Capture the cell that displays the provided text and extract its (x, y) central coordinate. 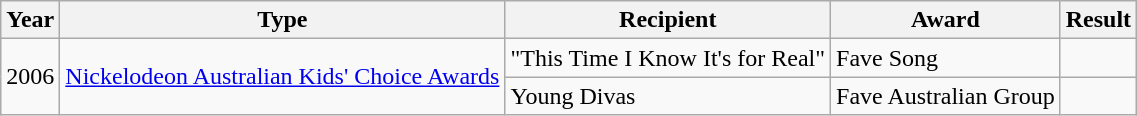
Recipient (668, 20)
Young Divas (668, 96)
2006 (30, 77)
Fave Australian Group (946, 96)
Fave Song (946, 58)
Type (282, 20)
"This Time I Know It's for Real" (668, 58)
Nickelodeon Australian Kids' Choice Awards (282, 77)
Award (946, 20)
Year (30, 20)
Result (1098, 20)
